Determine the [X, Y] coordinate at the center of the cell enclosing the given text.  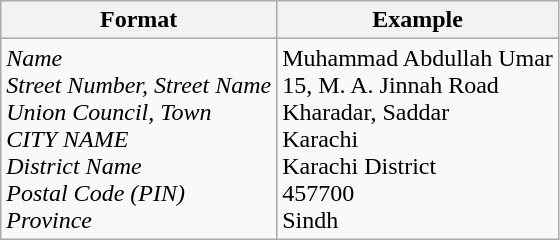
Format [139, 20]
Example [418, 20]
Muhammad Abdullah Umar 15, M. A. Jinnah RoadKharadar, SaddarKarachiKarachi District457700Sindh [418, 139]
NameStreet Number, Street NameUnion Council, TownCITY NAMEDistrict NamePostal Code (PIN)Province [139, 139]
